Scan for the cell matching the given text and deliver its (x, y) coordinate at center. 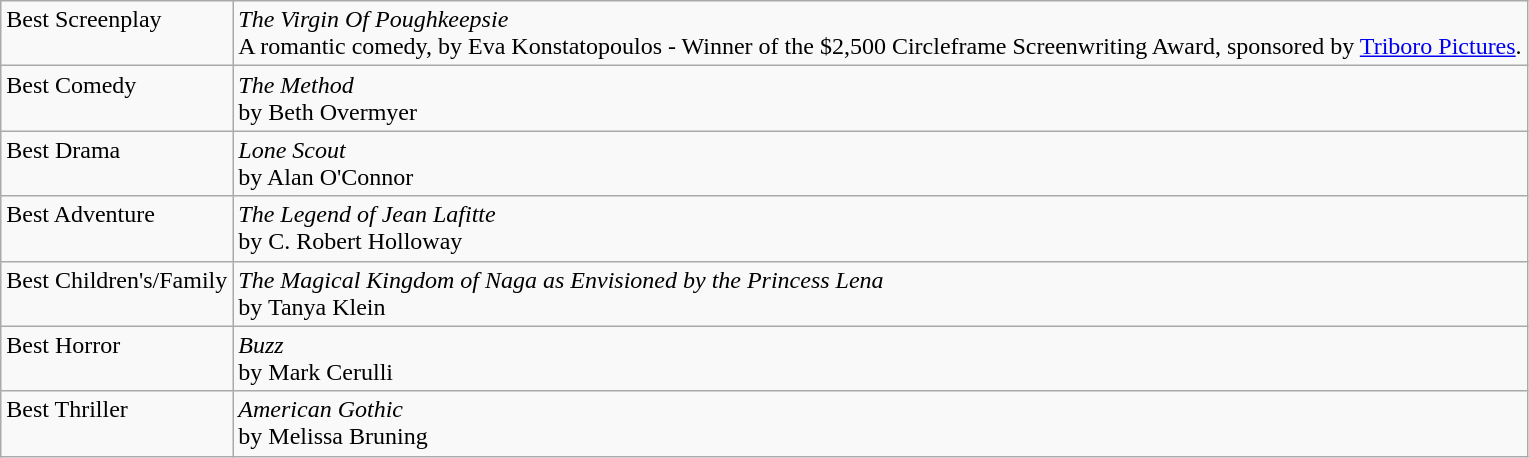
Best Children's/Family (117, 294)
Best Thriller (117, 424)
Best Adventure (117, 228)
Best Screenplay (117, 34)
Best Drama (117, 164)
American Gothicby Melissa Bruning (880, 424)
Buzzby Mark Cerulli (880, 358)
The Magical Kingdom of Naga as Envisioned by the Princess Lenaby Tanya Klein (880, 294)
Best Comedy (117, 98)
Lone Scoutby Alan O'Connor (880, 164)
The Methodby Beth Overmyer (880, 98)
Best Horror (117, 358)
The Legend of Jean Lafitteby C. Robert Holloway (880, 228)
